For the text-containing cell, return its midpoint in [x, y] coordinate format. 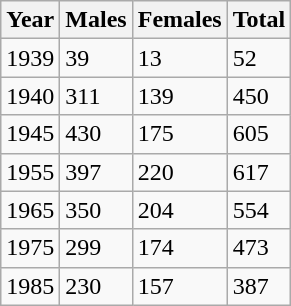
605 [259, 134]
Total [259, 20]
430 [96, 134]
39 [96, 58]
450 [259, 96]
1965 [30, 210]
1945 [30, 134]
387 [259, 286]
397 [96, 172]
139 [180, 96]
175 [180, 134]
1939 [30, 58]
554 [259, 210]
157 [180, 286]
Females [180, 20]
1955 [30, 172]
1975 [30, 248]
Males [96, 20]
Year [30, 20]
13 [180, 58]
1940 [30, 96]
204 [180, 210]
174 [180, 248]
1985 [30, 286]
220 [180, 172]
299 [96, 248]
230 [96, 286]
311 [96, 96]
350 [96, 210]
617 [259, 172]
52 [259, 58]
473 [259, 248]
